Pinpoint the cell where the given text exists, returning its (x, y) midpoint coordinate. 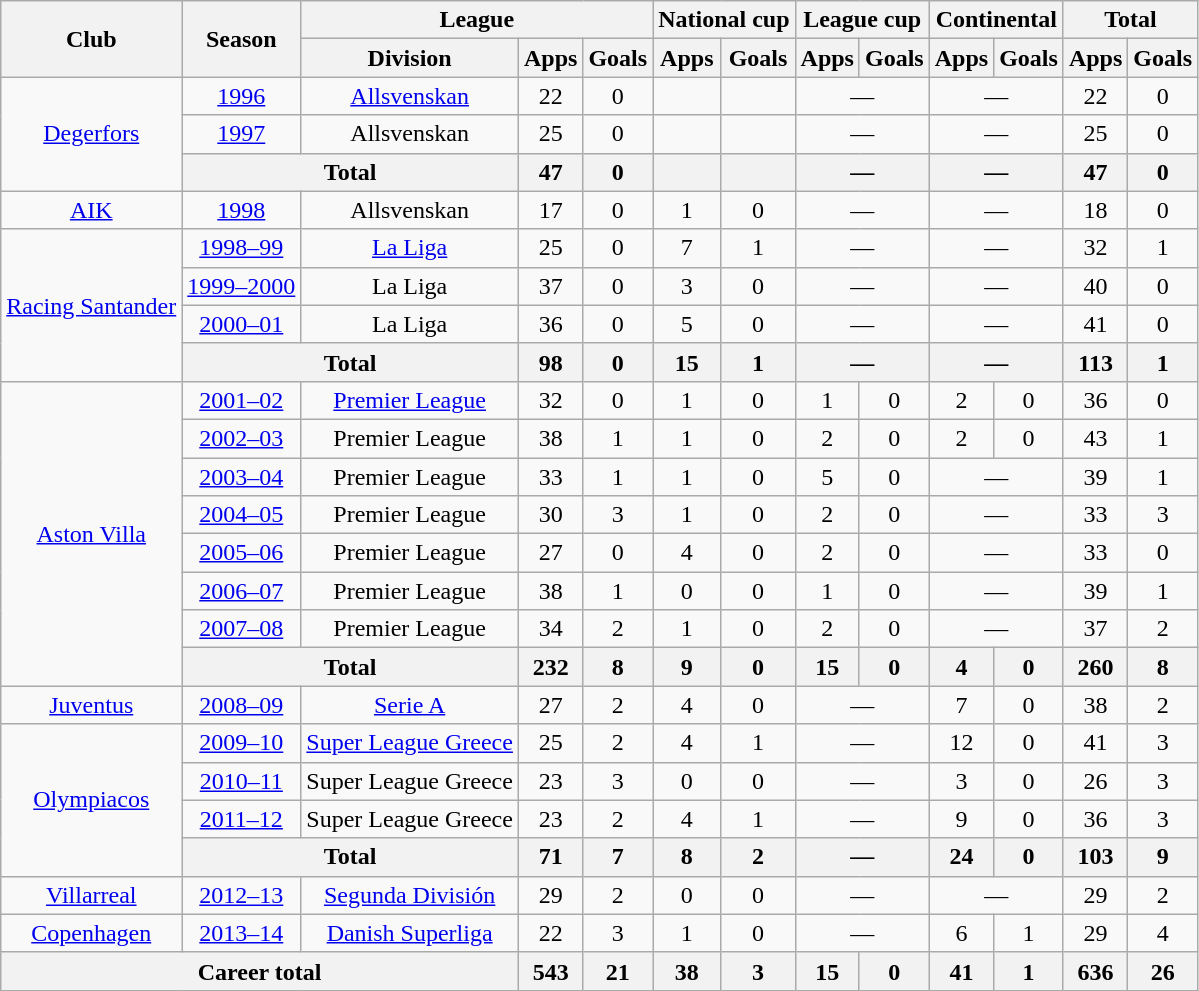
21 (618, 971)
12 (961, 743)
543 (550, 971)
Career total (260, 971)
Club (92, 39)
Degerfors (92, 134)
6 (961, 933)
2012–13 (242, 895)
Copenhagen (92, 933)
1998–99 (242, 248)
30 (550, 515)
League cup (862, 20)
2002–03 (242, 438)
2010–11 (242, 781)
1998 (242, 210)
2013–14 (242, 933)
Continental (996, 20)
2001–02 (242, 400)
636 (1095, 971)
34 (550, 629)
Season (242, 39)
2003–04 (242, 477)
Olympiacos (92, 800)
43 (1095, 438)
1997 (242, 134)
103 (1095, 857)
1996 (242, 96)
71 (550, 857)
24 (961, 857)
98 (550, 362)
2000–01 (242, 324)
1999–2000 (242, 286)
113 (1095, 362)
17 (550, 210)
2006–07 (242, 591)
Division (410, 58)
2005–06 (242, 553)
Segunda División (410, 895)
2008–09 (242, 705)
National cup (724, 20)
AIK (92, 210)
Villarreal (92, 895)
Racing Santander (92, 305)
Aston Villa (92, 533)
232 (550, 667)
Danish Superliga (410, 933)
Serie A (410, 705)
2009–10 (242, 743)
League (477, 20)
40 (1095, 286)
Juventus (92, 705)
2011–12 (242, 819)
2007–08 (242, 629)
18 (1095, 210)
260 (1095, 667)
2004–05 (242, 515)
